Determine the [x, y] coordinate at the center of the cell enclosing the given text.  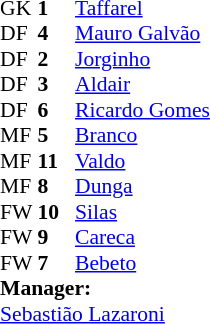
10 [57, 212]
6 [57, 110]
Aldair [142, 85]
9 [57, 237]
Bebeto [142, 263]
Ricardo Gomes [142, 110]
8 [57, 187]
11 [57, 161]
4 [57, 33]
5 [57, 135]
3 [57, 85]
Valdo [142, 161]
Dunga [142, 187]
Branco [142, 135]
7 [57, 263]
Careca [142, 237]
2 [57, 59]
Mauro Galvão [142, 33]
Manager: [105, 289]
Silas [142, 212]
Jorginho [142, 59]
